Locate the cell with the specified text and output its [X, Y] center coordinate. 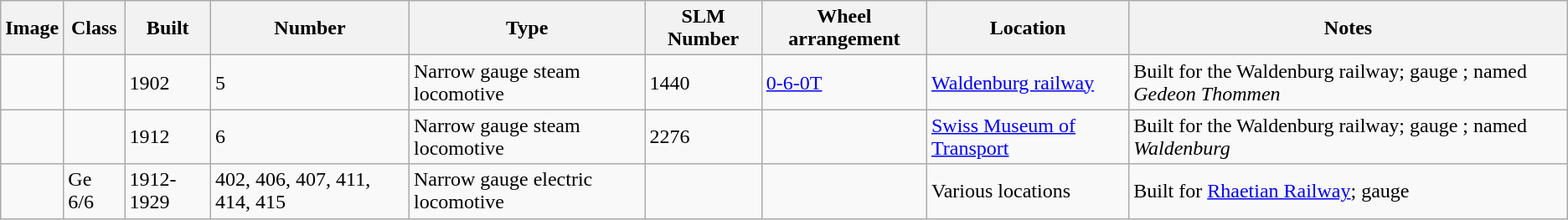
Class [94, 28]
0-6-0T [844, 82]
Notes [1349, 28]
1440 [704, 82]
2276 [704, 137]
Built for Rhaetian Railway; gauge [1349, 191]
1912-1929 [168, 191]
402, 406, 407, 411, 414, 415 [310, 191]
Number [310, 28]
SLM Number [704, 28]
Built for the Waldenburg railway; gauge ; named Gedeon Thommen [1349, 82]
1902 [168, 82]
Image [32, 28]
Type [528, 28]
Ge 6/6 [94, 191]
1912 [168, 137]
Built for the Waldenburg railway; gauge ; named Waldenburg [1349, 137]
Narrow gauge electric locomotive [528, 191]
Swiss Museum of Transport [1027, 137]
Waldenburg railway [1027, 82]
Built [168, 28]
Wheel arrangement [844, 28]
Location [1027, 28]
6 [310, 137]
5 [310, 82]
Various locations [1027, 191]
